Capture the cell that displays the provided text and extract its [x, y] central coordinate. 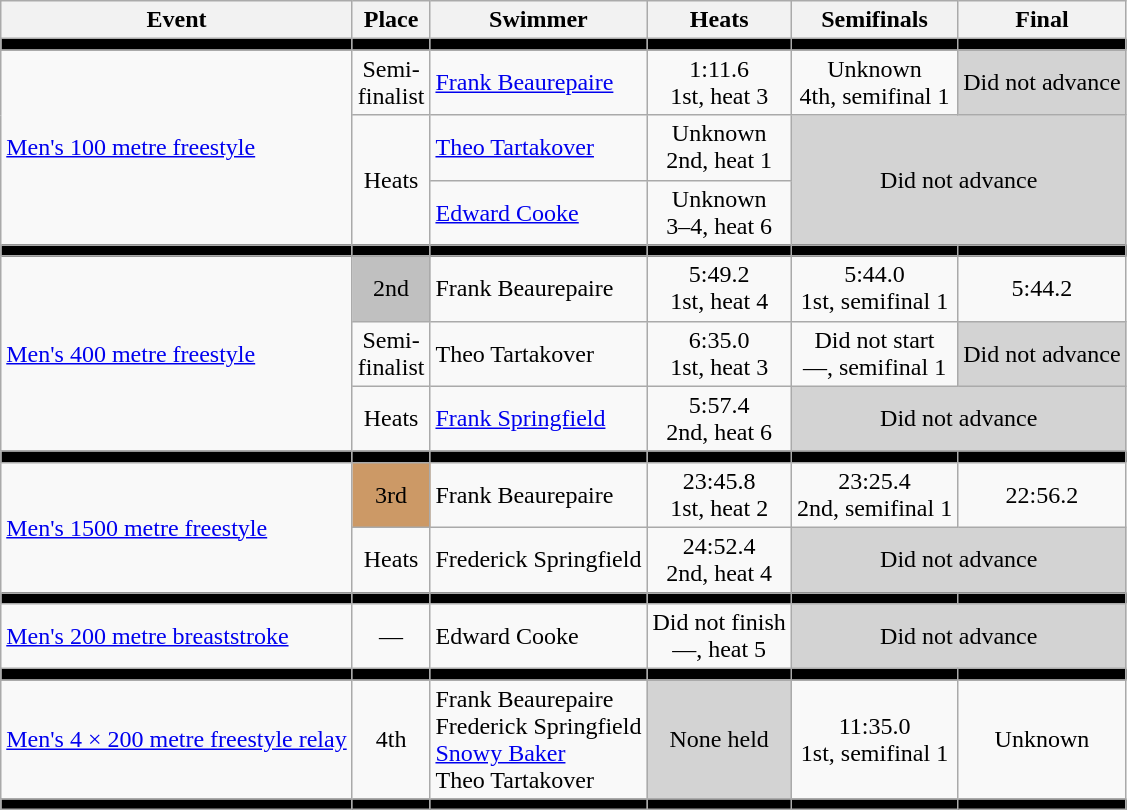
5:44.0 1st, semifinal 1 [874, 288]
Frederick Springfield [538, 560]
Men's 4 × 200 metre freestyle relay [176, 740]
Unknown 4th, semifinal 1 [874, 82]
Did not finish —, heat 5 [719, 636]
Men's 200 metre breaststroke [176, 636]
24:52.4 2nd, heat 4 [719, 560]
11:35.0 1st, semifinal 1 [874, 740]
Place [391, 20]
6:35.0 1st, heat 3 [719, 354]
Semifinals [874, 20]
Men's 100 metre freestyle [176, 148]
5:57.4 2nd, heat 6 [719, 418]
Final [1042, 20]
— [391, 636]
Unknown 2nd, heat 1 [719, 148]
Men's 400 metre freestyle [176, 354]
None held [719, 740]
Did not start —, semifinal 1 [874, 354]
Frank Beaurepaire Frederick Springfield Snowy Baker Theo Tartakover [538, 740]
3rd [391, 494]
5:49.2 1st, heat 4 [719, 288]
Event [176, 20]
4th [391, 740]
23:45.8 1st, heat 2 [719, 494]
Men's 1500 metre freestyle [176, 527]
22:56.2 [1042, 494]
Unknown 3–4, heat 6 [719, 212]
Unknown [1042, 740]
1:11.6 1st, heat 3 [719, 82]
Frank Springfield [538, 418]
Swimmer [538, 20]
2nd [391, 288]
5:44.2 [1042, 288]
23:25.4 2nd, semifinal 1 [874, 494]
